Find where the given text appears and provide that cell's center as (X, Y) coordinate. 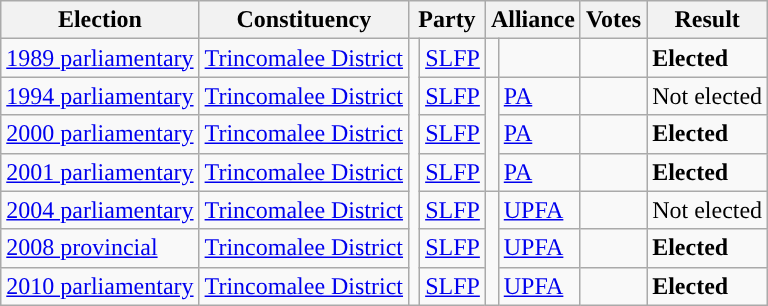
Alliance (532, 20)
1989 parliamentary (100, 58)
Party (448, 20)
Election (100, 20)
2000 parliamentary (100, 134)
1994 parliamentary (100, 96)
Votes (613, 20)
Constituency (304, 20)
2010 parliamentary (100, 286)
2008 provincial (100, 248)
Result (708, 20)
2004 parliamentary (100, 210)
2001 parliamentary (100, 172)
